Return (x, y) of the center of cell containing provided text 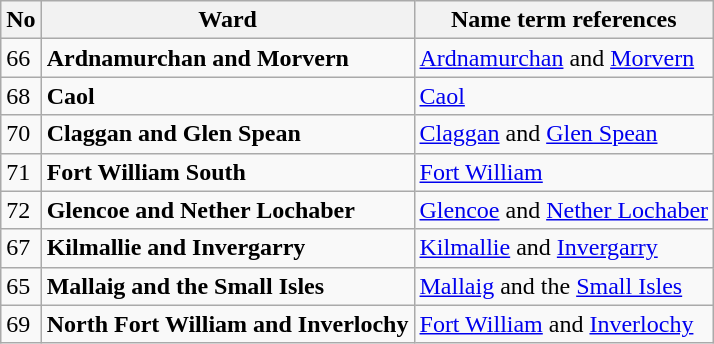
69 (21, 324)
71 (21, 172)
70 (21, 134)
Fort William and Inverlochy (564, 324)
72 (21, 210)
Ward (228, 20)
65 (21, 286)
Fort William South (228, 172)
67 (21, 248)
Name term references (564, 20)
66 (21, 58)
North Fort William and Inverlochy (228, 324)
No (21, 20)
68 (21, 96)
Fort William (564, 172)
